Pinpoint the cell where the given text exists, returning its (x, y) midpoint coordinate. 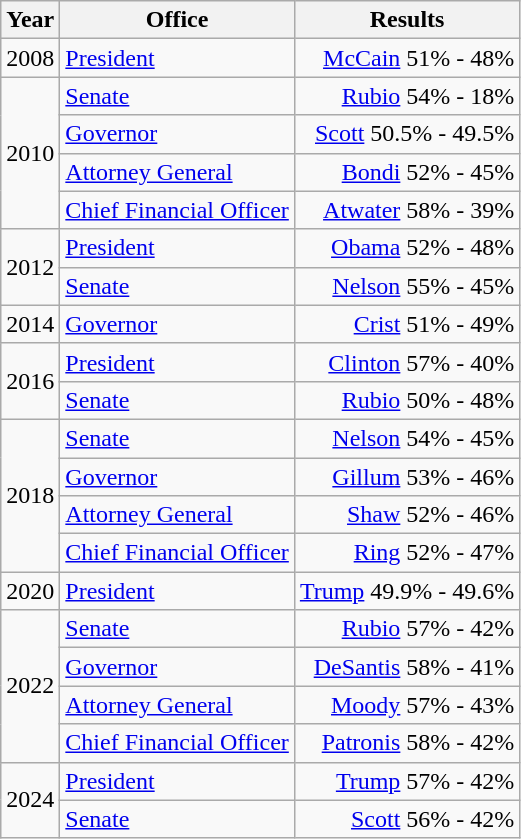
2018 (30, 495)
Office (178, 20)
Trump 49.9% - 49.6% (407, 591)
Rubio 57% - 42% (407, 629)
Trump 57% - 42% (407, 781)
Rubio 50% - 48% (407, 400)
2008 (30, 58)
Moody 57% - 43% (407, 705)
2014 (30, 324)
Nelson 54% - 45% (407, 438)
2024 (30, 800)
Nelson 55% - 45% (407, 286)
2020 (30, 591)
Gillum 53% - 46% (407, 477)
Clinton 57% - 40% (407, 362)
2022 (30, 686)
2010 (30, 153)
2012 (30, 267)
Ring 52% - 47% (407, 553)
DeSantis 58% - 41% (407, 667)
2016 (30, 381)
Results (407, 20)
Rubio 54% - 18% (407, 96)
Atwater 58% - 39% (407, 210)
Scott 56% - 42% (407, 819)
McCain 51% - 48% (407, 58)
Crist 51% - 49% (407, 324)
Obama 52% - 48% (407, 248)
Patronis 58% - 42% (407, 743)
Scott 50.5% - 49.5% (407, 134)
Bondi 52% - 45% (407, 172)
Shaw 52% - 46% (407, 515)
Year (30, 20)
